Extract the [X, Y] coordinate from the center of the cell holding the provided text.  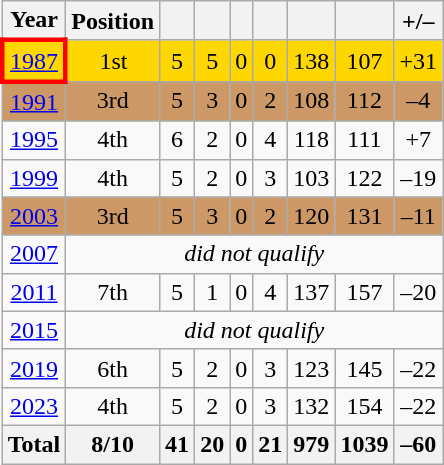
+7 [418, 140]
120 [312, 216]
137 [312, 292]
122 [364, 178]
Total [34, 444]
1995 [34, 140]
+31 [418, 60]
1 [212, 292]
6 [178, 140]
1st [113, 60]
2023 [34, 406]
20 [212, 444]
–19 [418, 178]
2003 [34, 216]
111 [364, 140]
21 [270, 444]
138 [312, 60]
2015 [34, 330]
–4 [418, 101]
1987 [34, 60]
8/10 [113, 444]
145 [364, 368]
154 [364, 406]
2011 [34, 292]
Position [113, 21]
103 [312, 178]
2007 [34, 254]
–60 [418, 444]
6th [113, 368]
132 [312, 406]
157 [364, 292]
Year [34, 21]
107 [364, 60]
1991 [34, 101]
979 [312, 444]
1039 [364, 444]
108 [312, 101]
+/– [418, 21]
131 [364, 216]
41 [178, 444]
118 [312, 140]
1999 [34, 178]
–20 [418, 292]
7th [113, 292]
112 [364, 101]
123 [312, 368]
–11 [418, 216]
2019 [34, 368]
